For the text-containing cell, return its midpoint in (x, y) coordinate format. 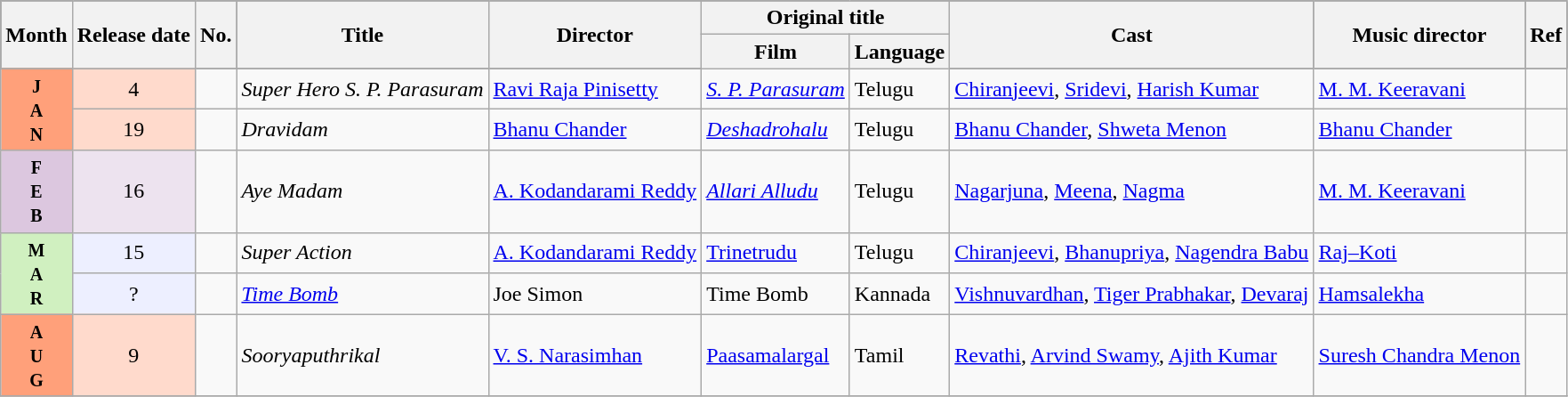
Raj–Koti (1419, 253)
4 (133, 89)
Trinetrudu (776, 253)
Super Hero S. P. Parasuram (363, 89)
JAN (36, 109)
Title (363, 35)
Music director (1419, 35)
MAR (36, 273)
Allari Alludu (776, 191)
Aye Madam (363, 191)
? (133, 294)
Tamil (899, 355)
19 (133, 130)
Vishnuvardhan, Tiger Prabhakar, Devaraj (1131, 294)
Chiranjeevi, Bhanupriya, Nagendra Babu (1131, 253)
9 (133, 355)
Suresh Chandra Menon (1419, 355)
16 (133, 191)
FEB (36, 191)
Bhanu Chander, Shweta Menon (1131, 130)
Nagarjuna, Meena, Nagma (1131, 191)
Language (899, 52)
Sooryaputhrikal (363, 355)
V. S. Narasimhan (595, 355)
Paasamalargal (776, 355)
No. (216, 35)
15 (133, 253)
Original title (825, 18)
Month (36, 35)
Director (595, 35)
S. P. Parasuram (776, 89)
AUG (36, 355)
Kannada (899, 294)
Deshadrohalu (776, 130)
Chiranjeevi, Sridevi, Harish Kumar (1131, 89)
Ravi Raja Pinisetty (595, 89)
Ref (1546, 35)
Hamsalekha (1419, 294)
Cast (1131, 35)
Revathi, Arvind Swamy, Ajith Kumar (1131, 355)
Joe Simon (595, 294)
Release date (133, 35)
Super Action (363, 253)
Film (776, 52)
Dravidam (363, 130)
